From the cell containing the given text, extract its center point as (x, y) coordinate. 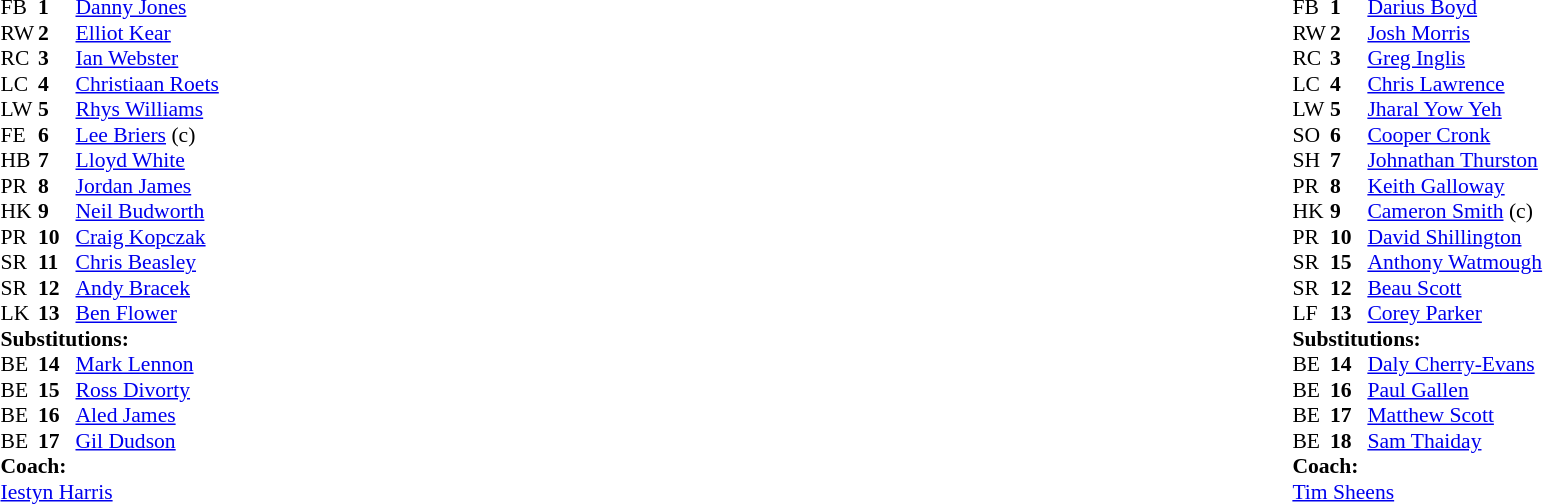
Keith Galloway (1454, 186)
HB (19, 161)
Paul Gallen (1454, 390)
FE (19, 135)
Greg Inglis (1454, 59)
LK (19, 313)
18 (1349, 441)
Cameron Smith (c) (1454, 211)
Johnathan Thurston (1454, 161)
Christiaan Roets (148, 84)
SO (1311, 135)
SH (1311, 161)
Jharal Yow Yeh (1454, 109)
Anthony Watmough (1454, 263)
Gil Dudson (148, 441)
Sam Thaiday (1454, 441)
David Shillington (1454, 237)
Elliot Kear (148, 33)
Josh Morris (1454, 33)
Aled James (148, 415)
Beau Scott (1454, 288)
Daly Cherry-Evans (1454, 365)
Ross Divorty (148, 390)
Cooper Cronk (1454, 135)
Andy Bracek (148, 288)
Rhys Williams (148, 109)
Jordan James (148, 186)
Mark Lennon (148, 365)
Neil Budworth (148, 211)
Ian Webster (148, 59)
Lee Briers (c) (148, 135)
Matthew Scott (1454, 415)
Chris Lawrence (1454, 84)
LF (1311, 313)
Ben Flower (148, 313)
11 (57, 263)
Lloyd White (148, 161)
Corey Parker (1454, 313)
Chris Beasley (148, 263)
Craig Kopczak (148, 237)
